From the cell containing the given text, extract its center point as (X, Y) coordinate. 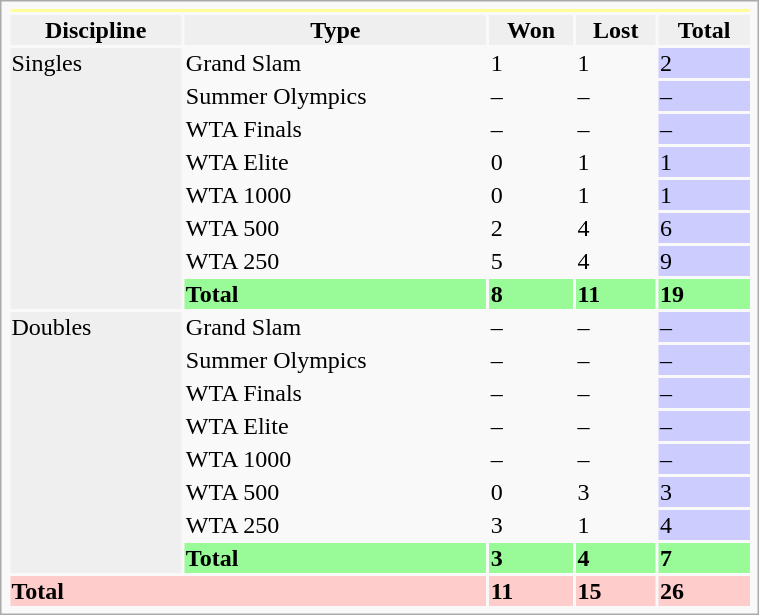
Lost (616, 30)
Singles (96, 178)
Won (531, 30)
7 (704, 558)
19 (704, 294)
5 (531, 261)
Discipline (96, 30)
9 (704, 261)
Doubles (96, 442)
Type (335, 30)
26 (704, 591)
8 (531, 294)
15 (616, 591)
6 (704, 228)
